Capture the cell that displays the provided text and extract its (x, y) central coordinate. 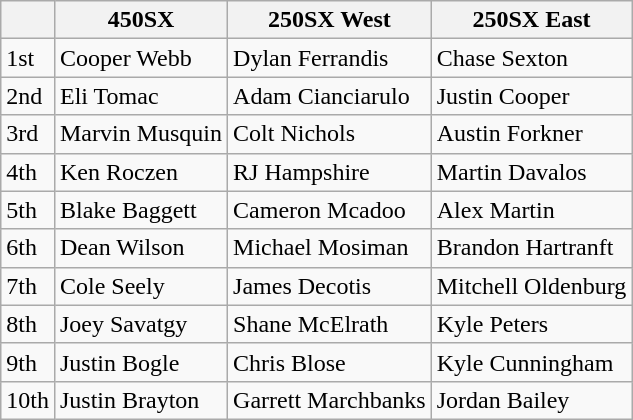
Kyle Cunningham (532, 362)
250SX West (330, 20)
Justin Bogle (140, 362)
Cole Seely (140, 286)
10th (28, 400)
7th (28, 286)
1st (28, 58)
Cameron Mcadoo (330, 210)
5th (28, 210)
6th (28, 248)
RJ Hampshire (330, 172)
Joey Savatgy (140, 324)
Blake Baggett (140, 210)
Adam Cianciarulo (330, 96)
Shane McElrath (330, 324)
Cooper Webb (140, 58)
Chase Sexton (532, 58)
450SX (140, 20)
Dylan Ferrandis (330, 58)
Eli Tomac (140, 96)
Justin Cooper (532, 96)
Garrett Marchbanks (330, 400)
8th (28, 324)
Alex Martin (532, 210)
250SX East (532, 20)
Mitchell Oldenburg (532, 286)
Kyle Peters (532, 324)
4th (28, 172)
Justin Brayton (140, 400)
Martin Davalos (532, 172)
Colt Nichols (330, 134)
Jordan Bailey (532, 400)
Ken Roczen (140, 172)
Marvin Musquin (140, 134)
Dean Wilson (140, 248)
9th (28, 362)
3rd (28, 134)
James Decotis (330, 286)
Chris Blose (330, 362)
Austin Forkner (532, 134)
Brandon Hartranft (532, 248)
2nd (28, 96)
Michael Mosiman (330, 248)
